Locate the cell with the specified text and output its (x, y) center coordinate. 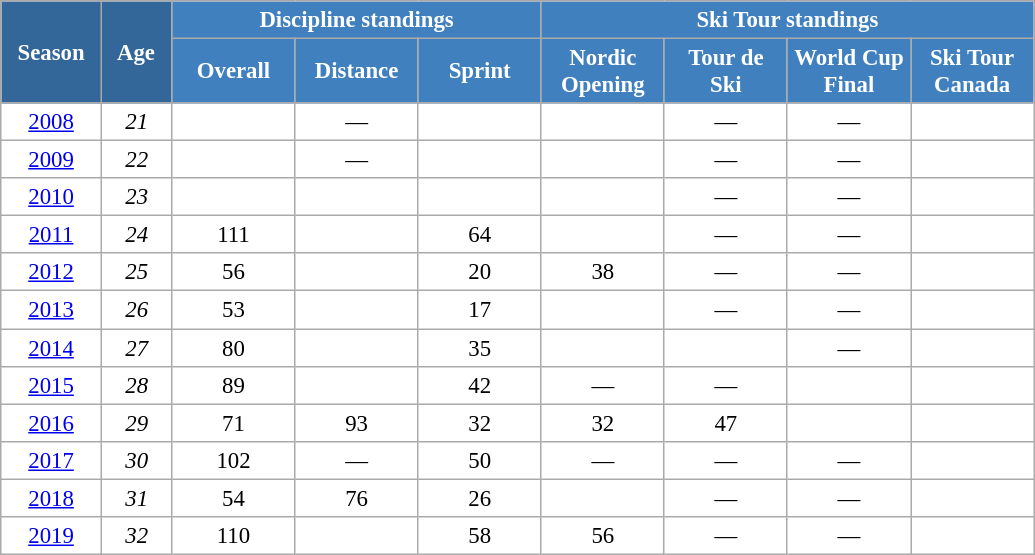
80 (234, 348)
23 (136, 197)
54 (234, 498)
28 (136, 385)
93 (356, 423)
89 (234, 385)
NordicOpening (602, 72)
47 (726, 423)
2019 (52, 536)
2017 (52, 460)
21 (136, 122)
2009 (52, 160)
2014 (52, 348)
58 (480, 536)
2016 (52, 423)
110 (234, 536)
Tour deSki (726, 72)
Season (52, 52)
42 (480, 385)
20 (480, 273)
31 (136, 498)
29 (136, 423)
Ski TourCanada (972, 72)
Sprint (480, 72)
35 (480, 348)
53 (234, 310)
2010 (52, 197)
2008 (52, 122)
2015 (52, 385)
Discipline standings (356, 20)
Ski Tour standings (787, 20)
64 (480, 235)
Distance (356, 72)
2018 (52, 498)
30 (136, 460)
Overall (234, 72)
25 (136, 273)
24 (136, 235)
2011 (52, 235)
Age (136, 52)
50 (480, 460)
World CupFinal (848, 72)
2012 (52, 273)
102 (234, 460)
2013 (52, 310)
76 (356, 498)
17 (480, 310)
22 (136, 160)
27 (136, 348)
111 (234, 235)
71 (234, 423)
38 (602, 273)
